Output the [X, Y] coordinate of the center of the cell containing the given text.  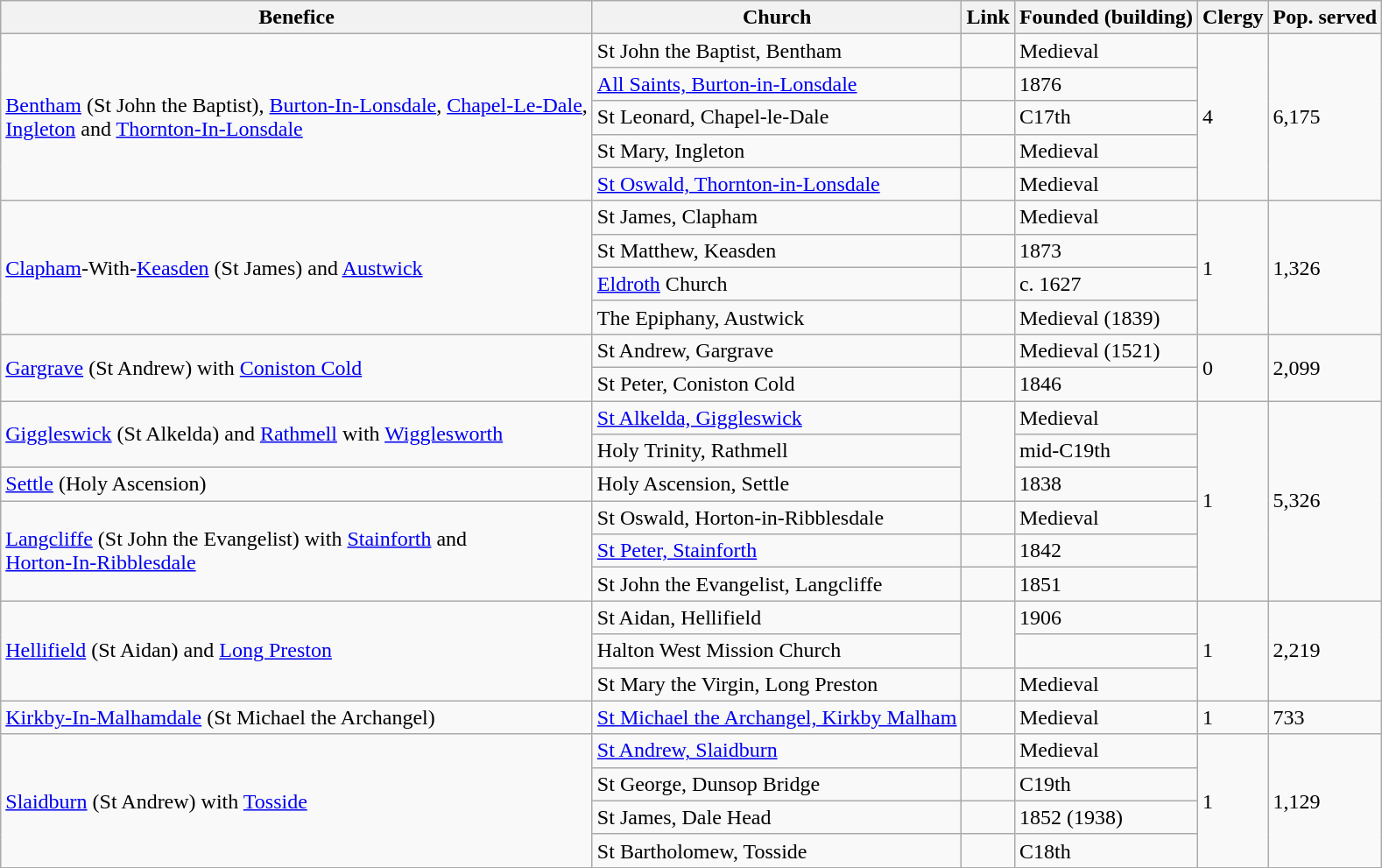
St John the Evangelist, Langcliffe [777, 584]
C19th [1105, 784]
St James, Clapham [777, 217]
1842 [1105, 551]
Kirkby-In-Malhamdale (St Michael the Archangel) [297, 717]
St Matthew, Keasden [777, 251]
St Alkelda, Giggleswick [777, 418]
1838 [1105, 484]
1851 [1105, 584]
St Aidan, Hellifield [777, 617]
Clergy [1233, 18]
1852 (1938) [1105, 817]
Bentham (St John the Baptist), Burton-In-Lonsdale, Chapel-Le-Dale,Ingleton and Thornton-In-Lonsdale [297, 117]
1873 [1105, 251]
2,219 [1325, 651]
St James, Dale Head [777, 817]
Medieval (1839) [1105, 317]
1876 [1105, 84]
St Mary the Virgin, Long Preston [777, 684]
733 [1325, 717]
Link [988, 18]
Pop. served [1325, 18]
Slaidburn (St Andrew) with Tosside [297, 801]
mid-C19th [1105, 451]
St Andrew, Slaidburn [777, 751]
4 [1233, 117]
0 [1233, 367]
Settle (Holy Ascension) [297, 484]
Church [777, 18]
1,326 [1325, 267]
C18th [1105, 850]
Founded (building) [1105, 18]
St Mary, Ingleton [777, 151]
c. 1627 [1105, 284]
St John the Baptist, Bentham [777, 51]
Giggleswick (St Alkelda) and Rathmell with Wigglesworth [297, 434]
St Bartholomew, Tosside [777, 850]
St Michael the Archangel, Kirkby Malham [777, 717]
5,326 [1325, 501]
St Peter, Coniston Cold [777, 384]
Halton West Mission Church [777, 651]
Medieval (1521) [1105, 350]
Eldroth Church [777, 284]
Holy Ascension, Settle [777, 484]
Holy Trinity, Rathmell [777, 451]
Gargrave (St Andrew) with Coniston Cold [297, 367]
C17th [1105, 117]
Hellifield (St Aidan) and Long Preston [297, 651]
Benefice [297, 18]
St Peter, Stainforth [777, 551]
St Andrew, Gargrave [777, 350]
1846 [1105, 384]
1,129 [1325, 801]
St Leonard, Chapel-le-Dale [777, 117]
1906 [1105, 617]
All Saints, Burton-in-Lonsdale [777, 84]
The Epiphany, Austwick [777, 317]
6,175 [1325, 117]
St Oswald, Thornton-in-Lonsdale [777, 184]
St George, Dunsop Bridge [777, 784]
2,099 [1325, 367]
Clapham-With-Keasden (St James) and Austwick [297, 267]
Langcliffe (St John the Evangelist) with Stainforth andHorton-In-Ribblesdale [297, 551]
St Oswald, Horton-in-Ribblesdale [777, 518]
